Extract the (X, Y) coordinate from the center of the cell holding the provided text.  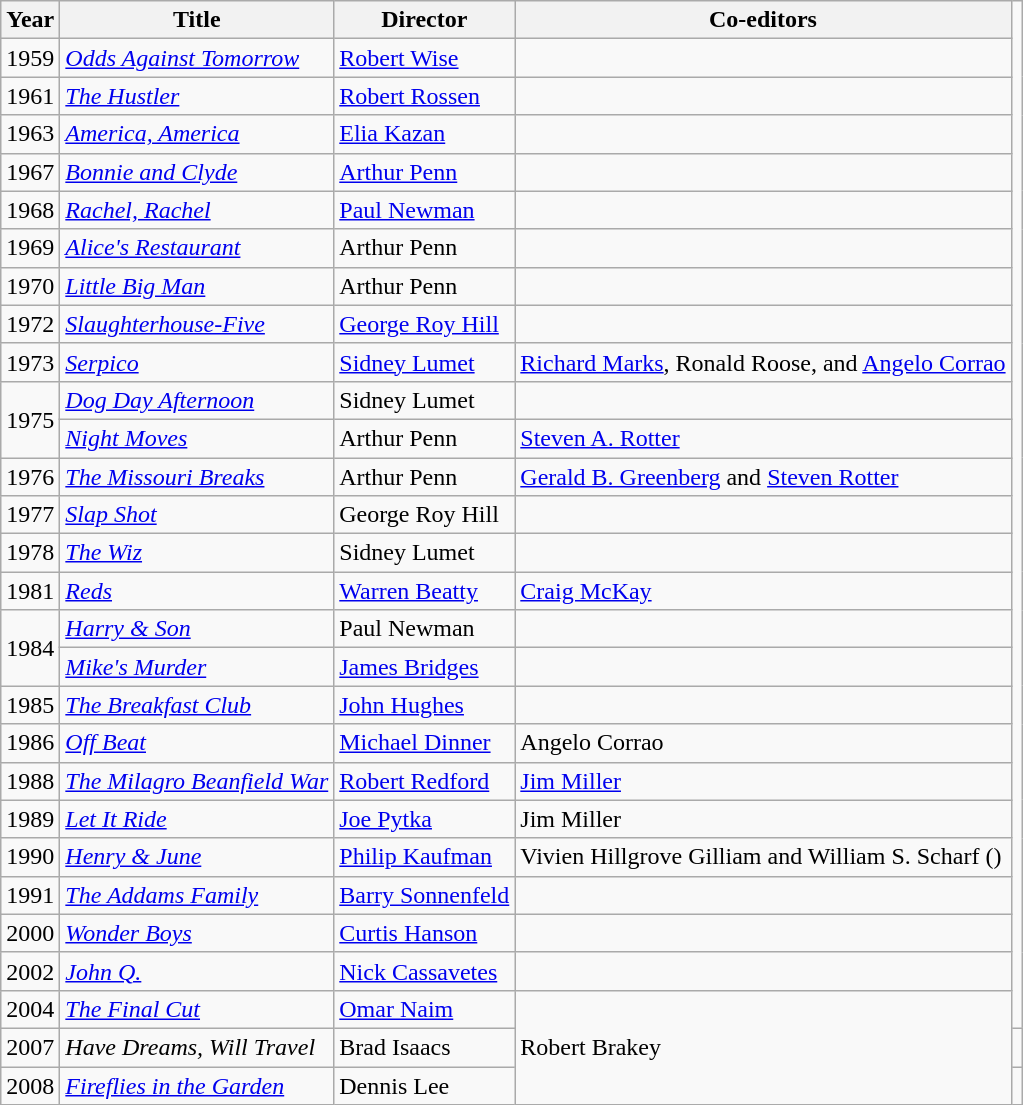
The Milagro Beanfield War (197, 781)
1961 (30, 96)
2004 (30, 1009)
Serpico (197, 362)
1969 (30, 248)
Steven A. Rotter (763, 438)
Warren Beatty (424, 591)
Slaughterhouse-Five (197, 324)
The Wiz (197, 553)
Director (424, 20)
The Hustler (197, 96)
Brad Isaacs (424, 1047)
Dog Day Afternoon (197, 400)
Robert Redford (424, 781)
Co-editors (763, 20)
John Q. (197, 971)
2000 (30, 933)
Barry Sonnenfeld (424, 895)
2007 (30, 1047)
Robert Wise (424, 58)
1977 (30, 515)
1970 (30, 286)
Mike's Murder (197, 667)
1991 (30, 895)
James Bridges (424, 667)
1963 (30, 134)
1981 (30, 591)
John Hughes (424, 705)
2008 (30, 1085)
1967 (30, 172)
Michael Dinner (424, 743)
Reds (197, 591)
Vivien Hillgrove Gilliam and William S. Scharf () (763, 857)
Craig McKay (763, 591)
Title (197, 20)
Dennis Lee (424, 1085)
Curtis Hanson (424, 933)
1984 (30, 648)
1976 (30, 477)
1973 (30, 362)
The Final Cut (197, 1009)
Slap Shot (197, 515)
Gerald B. Greenberg and Steven Rotter (763, 477)
The Addams Family (197, 895)
Fireflies in the Garden (197, 1085)
1959 (30, 58)
The Breakfast Club (197, 705)
Bonnie and Clyde (197, 172)
Henry & June (197, 857)
Angelo Corrao (763, 743)
Have Dreams, Will Travel (197, 1047)
The Missouri Breaks (197, 477)
America, America (197, 134)
Little Big Man (197, 286)
1968 (30, 210)
Nick Cassavetes (424, 971)
Night Moves (197, 438)
Robert Brakey (763, 1047)
Philip Kaufman (424, 857)
2002 (30, 971)
1990 (30, 857)
Let It Ride (197, 819)
Omar Naim (424, 1009)
Elia Kazan (424, 134)
1978 (30, 553)
1989 (30, 819)
Richard Marks, Ronald Roose, and Angelo Corrao (763, 362)
1975 (30, 419)
1985 (30, 705)
1972 (30, 324)
Joe Pytka (424, 819)
Year (30, 20)
Rachel, Rachel (197, 210)
Harry & Son (197, 629)
Robert Rossen (424, 96)
1986 (30, 743)
Alice's Restaurant (197, 248)
Odds Against Tomorrow (197, 58)
1988 (30, 781)
Wonder Boys (197, 933)
Off Beat (197, 743)
